Return the (x, y) coordinate for the center point of the cell that contains the specified text.  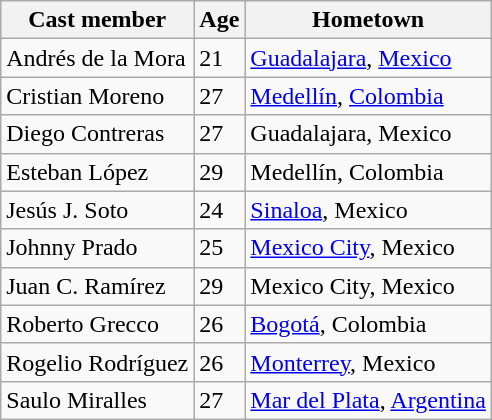
Monterrey, Mexico (368, 362)
21 (220, 58)
Diego Contreras (98, 134)
Saulo Miralles (98, 400)
Age (220, 20)
Roberto Grecco (98, 324)
25 (220, 248)
Esteban López (98, 172)
Johnny Prado (98, 248)
Cristian Moreno (98, 96)
Rogelio Rodríguez (98, 362)
Hometown (368, 20)
Cast member (98, 20)
24 (220, 210)
Bogotá, Colombia (368, 324)
Mar del Plata, Argentina (368, 400)
Andrés de la Mora (98, 58)
Jesús J. Soto (98, 210)
Sinaloa, Mexico (368, 210)
Juan C. Ramírez (98, 286)
